Find where the given text appears and provide that cell's center as (x, y) coordinate. 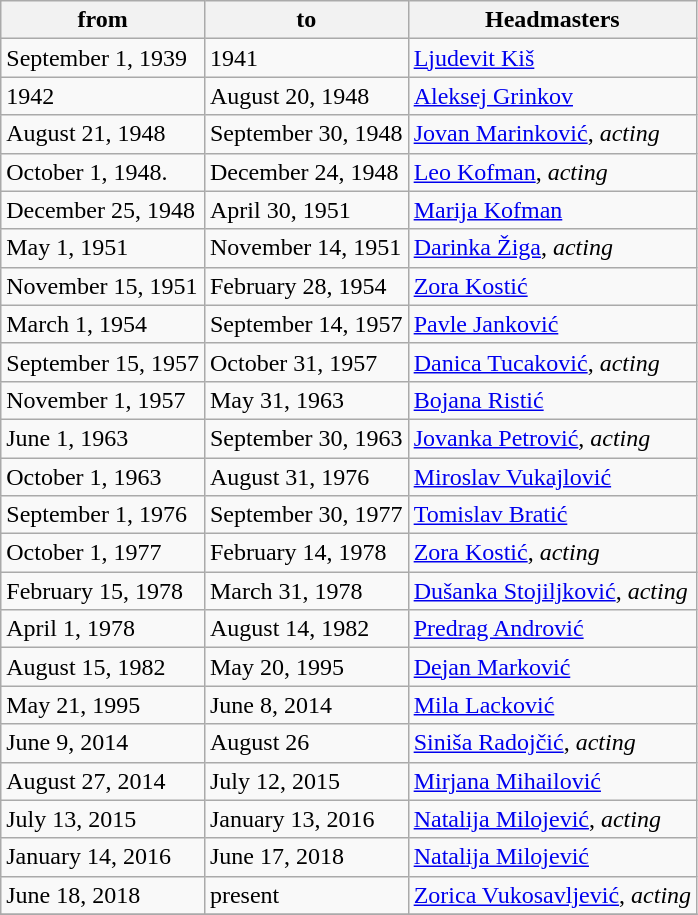
March 1, 1954 (103, 324)
Zora Kostić, acting (552, 553)
Leo Kofman, acting (552, 172)
Mila Lacković (552, 705)
January 13, 2016 (306, 819)
August 20, 1948 (306, 96)
July 13, 2015 (103, 819)
Miroslav Vukajlović (552, 477)
August 14, 1982 (306, 629)
Ljudevit Kiš (552, 58)
September 1, 1976 (103, 515)
from (103, 20)
January 14, 2016 (103, 857)
February 14, 1978 (306, 553)
Jovan Marinković, acting (552, 134)
May 21, 1995 (103, 705)
October 31, 1957 (306, 362)
July 12, 2015 (306, 781)
September 30, 1948 (306, 134)
Natalija Milojević, acting (552, 819)
Danica Tucaković, acting (552, 362)
August 15, 1982 (103, 667)
June 17, 2018 (306, 857)
November 1, 1957 (103, 400)
Mirjana Mihailović (552, 781)
April 1, 1978 (103, 629)
October 1, 1948. (103, 172)
May 1, 1951 (103, 248)
May 31, 1963 (306, 400)
present (306, 895)
October 1, 1963 (103, 477)
February 15, 1978 (103, 591)
November 14, 1951 (306, 248)
Siniša Radojčić, acting (552, 743)
Aleksej Grinkov (552, 96)
November 15, 1951 (103, 286)
Darinka Žiga, acting (552, 248)
1942 (103, 96)
December 24, 1948 (306, 172)
Dušanka Stojiljković, acting (552, 591)
Zorica Vukosavljević, acting (552, 895)
to (306, 20)
1941 (306, 58)
Dejan Marković (552, 667)
Bojana Ristić (552, 400)
April 30, 1951 (306, 210)
Natalija Milojević (552, 857)
March 31, 1978 (306, 591)
August 26 (306, 743)
Zora Kostić (552, 286)
September 30, 1977 (306, 515)
September 14, 1957 (306, 324)
September 15, 1957 (103, 362)
June 1, 1963 (103, 438)
Marija Kofman (552, 210)
February 28, 1954 (306, 286)
August 21, 1948 (103, 134)
Headmasters (552, 20)
August 27, 2014 (103, 781)
June 9, 2014 (103, 743)
Pavle Janković (552, 324)
September 1, 1939 (103, 58)
Jovanka Petrović, acting (552, 438)
June 18, 2018 (103, 895)
October 1, 1977 (103, 553)
December 25, 1948 (103, 210)
May 20, 1995 (306, 667)
August 31, 1976 (306, 477)
September 30, 1963 (306, 438)
Predrag Andrović (552, 629)
June 8, 2014 (306, 705)
Tomislav Bratić (552, 515)
